Capture the cell that displays the provided text and extract its (x, y) central coordinate. 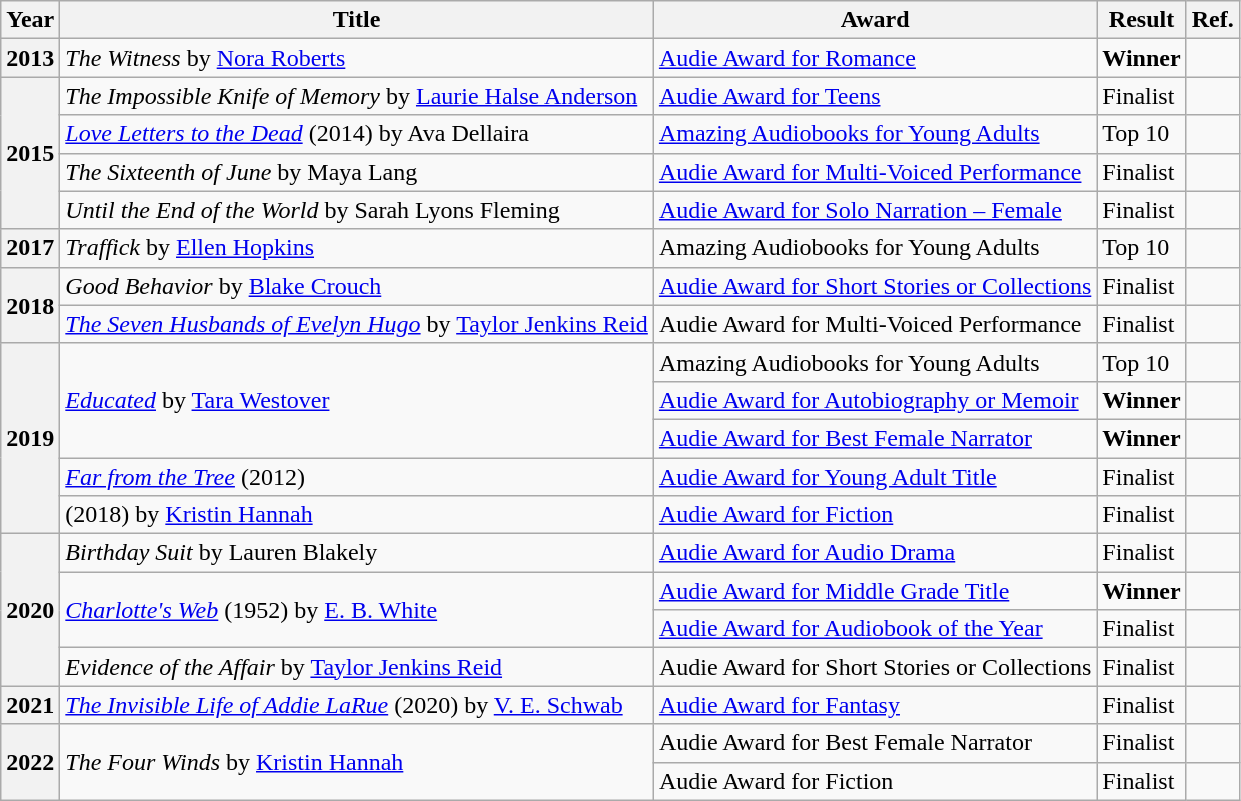
(2018) by Kristin Hannah (357, 515)
The Witness by Nora Roberts (357, 58)
Audie Award for Romance (874, 58)
Audie Award for Teens (874, 96)
Far from the Tree (2012) (357, 477)
Title (357, 20)
Audie Award for Audio Drama (874, 553)
The Invisible Life of Addie LaRue (2020) by V. E. Schwab (357, 705)
Evidence of the Affair by Taylor Jenkins Reid (357, 667)
Charlotte's Web (1952) by E. B. White (357, 610)
Until the End of the World by Sarah Lyons Fleming (357, 210)
2021 (30, 705)
The Seven Husbands of Evelyn Hugo by Taylor Jenkins Reid (357, 324)
2020 (30, 610)
2015 (30, 153)
2019 (30, 438)
Award (874, 20)
Traffick by Ellen Hopkins (357, 248)
Audie Award for Solo Narration – Female (874, 210)
Audie Award for Autobiography or Memoir (874, 400)
Audie Award for Audiobook of the Year (874, 629)
Year (30, 20)
2018 (30, 305)
Good Behavior by Blake Crouch (357, 286)
Birthday Suit by Lauren Blakely (357, 553)
Ref. (1212, 20)
Audie Award for Young Adult Title (874, 477)
2017 (30, 248)
Audie Award for Middle Grade Title (874, 591)
2013 (30, 58)
The Sixteenth of June by Maya Lang (357, 172)
The Four Winds by Kristin Hannah (357, 762)
The Impossible Knife of Memory by Laurie Halse Anderson (357, 96)
2022 (30, 762)
Educated by Tara Westover (357, 400)
Audie Award for Fantasy (874, 705)
Love Letters to the Dead (2014) by Ava Dellaira (357, 134)
Result (1142, 20)
